Detect which cell encompasses the target text, then output its (x, y) center coordinate. 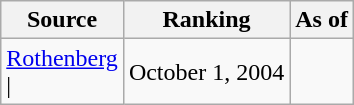
Rothenberg| (62, 72)
Source (62, 20)
Ranking (206, 20)
As of (322, 20)
October 1, 2004 (206, 72)
